Return the (X, Y) coordinate for the center point of the cell that contains the specified text.  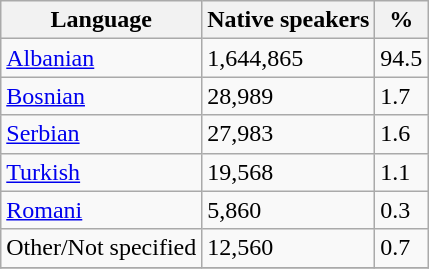
1,644,865 (288, 58)
94.5 (402, 58)
27,983 (288, 134)
Native speakers (288, 20)
0.3 (402, 210)
19,568 (288, 172)
Turkish (102, 172)
12,560 (288, 248)
Serbian (102, 134)
% (402, 20)
Bosnian (102, 96)
Romani (102, 210)
Language (102, 20)
1.1 (402, 172)
Other/Not specified (102, 248)
5,860 (288, 210)
28,989 (288, 96)
0.7 (402, 248)
1.6 (402, 134)
Albanian (102, 58)
1.7 (402, 96)
